For the text-containing cell, return its midpoint in [X, Y] coordinate format. 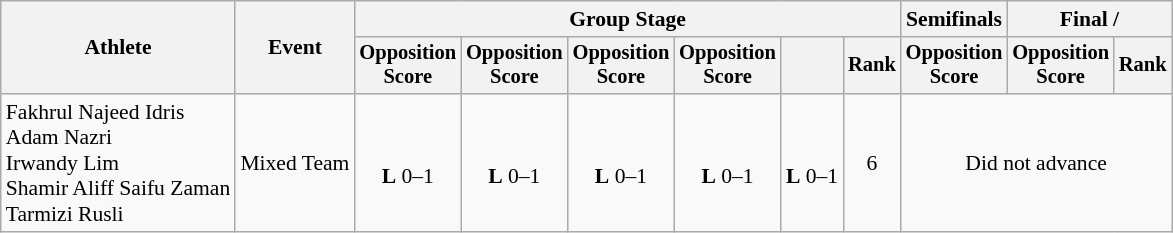
Fakhrul Najeed IdrisAdam NazriIrwandy LimShamir Aliff Saifu ZamanTarmizi Rusli [118, 163]
Final / [1089, 19]
6 [872, 163]
Semifinals [954, 19]
Event [294, 48]
Did not advance [1036, 163]
Group Stage [627, 19]
Athlete [118, 48]
Mixed Team [294, 163]
